Capture the cell that displays the provided text and extract its (x, y) central coordinate. 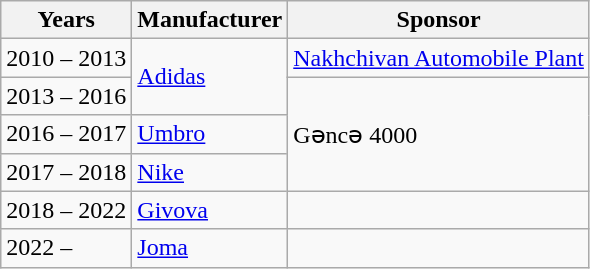
Joma (210, 248)
Manufacturer (210, 20)
Givova (210, 210)
Adidas (210, 77)
2018 – 2022 (66, 210)
2016 – 2017 (66, 134)
Gəncə 4000 (439, 134)
Years (66, 20)
2013 – 2016 (66, 96)
Nakhchivan Automobile Plant (439, 58)
Sponsor (439, 20)
2017 – 2018 (66, 172)
2010 – 2013 (66, 58)
2022 – (66, 248)
Umbro (210, 134)
Nike (210, 172)
